Identify which cell holds the provided text, then report its (X, Y) central coordinate. 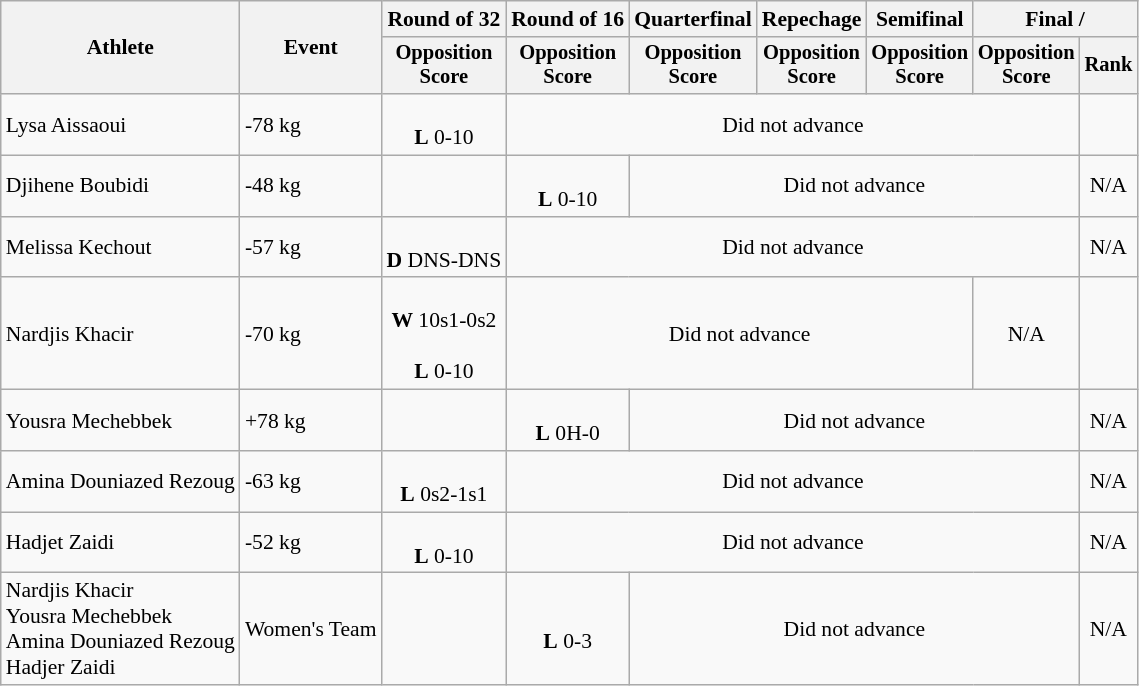
Event (311, 48)
-48 kg (311, 186)
Rank (1109, 66)
Djihene Boubidi (120, 186)
Final / (1055, 19)
-70 kg (311, 334)
Athlete (120, 48)
Quarterfinal (693, 19)
Nardjis KhacirYousra MechebbekAmina Douniazed RezougHadjer Zaidi (120, 629)
-78 kg (311, 124)
L 0-3 (568, 629)
-52 kg (311, 542)
Lysa Aissaoui (120, 124)
D DNS-DNS (444, 248)
Women's Team (311, 629)
L 0s2-1s1 (444, 482)
-63 kg (311, 482)
Hadjet Zaidi (120, 542)
Nardjis Khacir (120, 334)
-57 kg (311, 248)
L 0H-0 (568, 420)
Amina Douniazed Rezoug (120, 482)
Round of 16 (568, 19)
Melissa Kechout (120, 248)
Yousra Mechebbek (120, 420)
+78 kg (311, 420)
Round of 32 (444, 19)
W 10s1-0s2L 0-10 (444, 334)
Repechage (812, 19)
Semifinal (920, 19)
